Capture the cell that displays the provided text and extract its [X, Y] central coordinate. 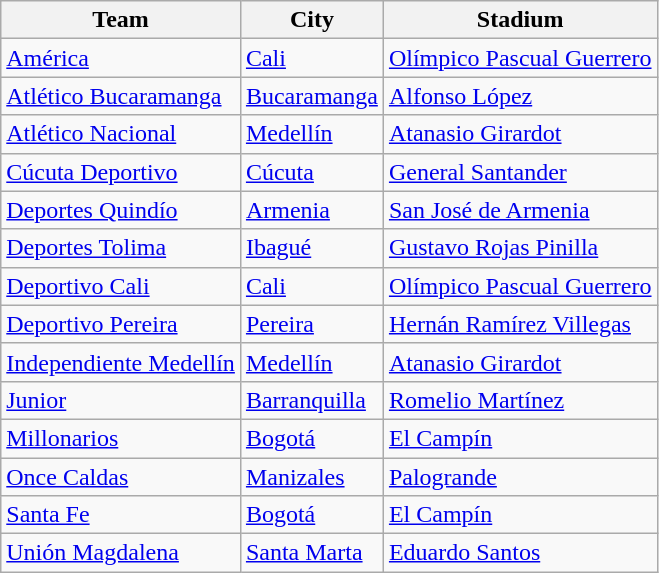
Independiente Medellín [121, 362]
Deportivo Pereira [121, 324]
Stadium [520, 20]
Eduardo Santos [520, 553]
Santa Marta [312, 553]
Millonarios [121, 438]
Pereira [312, 324]
Barranquilla [312, 400]
América [121, 58]
Bucaramanga [312, 96]
Alfonso López [520, 96]
Hernán Ramírez Villegas [520, 324]
Team [121, 20]
Unión Magdalena [121, 553]
Manizales [312, 477]
Atlético Nacional [121, 134]
Gustavo Rojas Pinilla [520, 248]
Romelio Martínez [520, 400]
General Santander [520, 172]
Once Caldas [121, 477]
Armenia [312, 210]
Ibagué [312, 248]
Deportes Tolima [121, 248]
Deportivo Cali [121, 286]
Atlético Bucaramanga [121, 96]
Palogrande [520, 477]
Cúcuta Deportivo [121, 172]
City [312, 20]
Cúcuta [312, 172]
San José de Armenia [520, 210]
Junior [121, 400]
Deportes Quindío [121, 210]
Santa Fe [121, 515]
